Provide the [x, y] coordinate of the cell's center where the given text is located.  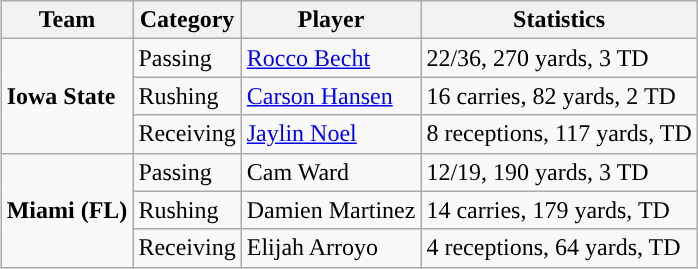
Category [187, 20]
Cam Ward [331, 172]
Team [67, 20]
8 receptions, 117 yards, TD [559, 134]
16 carries, 82 yards, 2 TD [559, 96]
Statistics [559, 20]
4 receptions, 64 yards, TD [559, 248]
Damien Martinez [331, 210]
Player [331, 20]
Jaylin Noel [331, 134]
12/19, 190 yards, 3 TD [559, 172]
Rocco Becht [331, 58]
Elijah Arroyo [331, 248]
Carson Hansen [331, 96]
22/36, 270 yards, 3 TD [559, 58]
Miami (FL) [67, 210]
Iowa State [67, 96]
14 carries, 179 yards, TD [559, 210]
